Capture the cell that displays the provided text and extract its [X, Y] central coordinate. 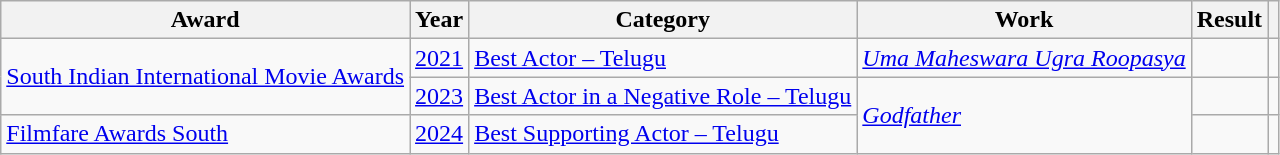
2023 [440, 96]
Godfather [1024, 115]
Uma Maheswara Ugra Roopasya [1024, 58]
Best Actor – Telugu [663, 58]
Work [1024, 20]
Award [206, 20]
Best Actor in a Negative Role – Telugu [663, 96]
South Indian International Movie Awards [206, 77]
Filmfare Awards South [206, 134]
Year [440, 20]
2024 [440, 134]
2021 [440, 58]
Best Supporting Actor – Telugu [663, 134]
Category [663, 20]
Result [1229, 20]
